Detect which cell encompasses the target text, then output its (X, Y) center coordinate. 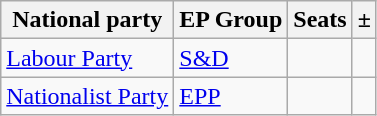
EPP (231, 96)
S&D (231, 58)
± (364, 20)
EP Group (231, 20)
National party (88, 20)
Labour Party (88, 58)
Nationalist Party (88, 96)
Seats (320, 20)
